Pinpoint the cell where the given text exists, returning its [x, y] midpoint coordinate. 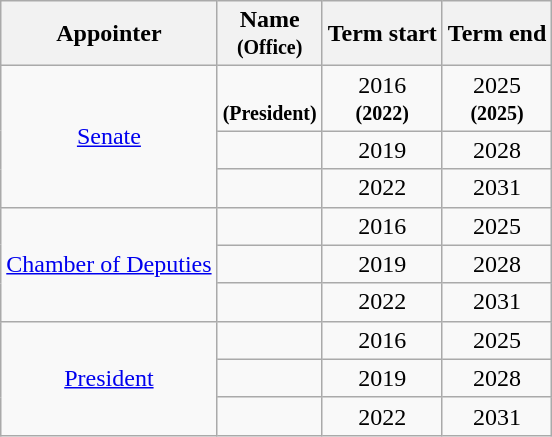
Term start [382, 34]
Name(Office) [270, 34]
Term end [497, 34]
Chamber of Deputies [109, 264]
President [109, 378]
2016(2022) [382, 98]
Appointer [109, 34]
2025(2025) [497, 98]
(President) [270, 98]
Senate [109, 136]
